Determine the [x, y] coordinate at the center of the cell enclosing the given text.  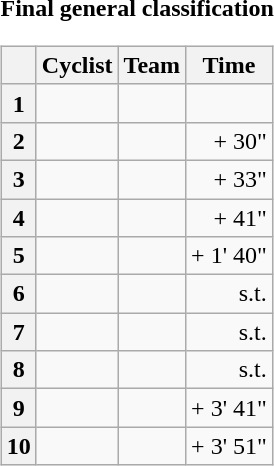
+ 1' 40" [230, 256]
4 [18, 217]
1 [18, 103]
+ 30" [230, 141]
9 [18, 408]
Cyclist [77, 65]
Team [152, 65]
7 [18, 332]
+ 41" [230, 217]
+ 3' 51" [230, 446]
+ 33" [230, 179]
5 [18, 256]
10 [18, 446]
3 [18, 179]
+ 3' 41" [230, 408]
Time [230, 65]
6 [18, 294]
8 [18, 370]
2 [18, 141]
